Output the (X, Y) coordinate of the center of the cell containing the given text.  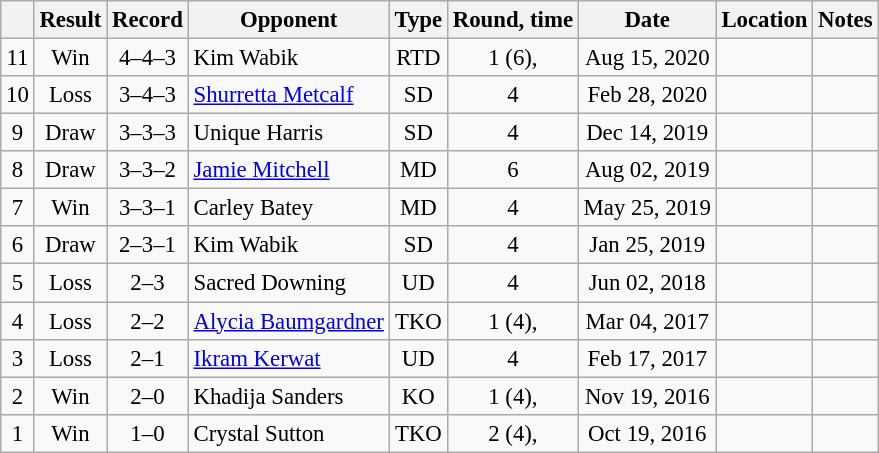
Carley Batey (288, 208)
Opponent (288, 20)
May 25, 2019 (647, 208)
Nov 19, 2016 (647, 396)
Round, time (512, 20)
Aug 15, 2020 (647, 58)
Feb 17, 2017 (647, 358)
Record (148, 20)
7 (18, 208)
8 (18, 170)
2–3–1 (148, 245)
Type (418, 20)
Unique Harris (288, 133)
3 (18, 358)
Dec 14, 2019 (647, 133)
2 (4), (512, 433)
Date (647, 20)
Aug 02, 2019 (647, 170)
Jamie Mitchell (288, 170)
3–4–3 (148, 95)
Alycia Baumgardner (288, 321)
Sacred Downing (288, 283)
Khadija Sanders (288, 396)
Oct 19, 2016 (647, 433)
Jan 25, 2019 (647, 245)
RTD (418, 58)
Jun 02, 2018 (647, 283)
3–3–1 (148, 208)
Result (70, 20)
2 (18, 396)
Crystal Sutton (288, 433)
1 (18, 433)
Ikram Kerwat (288, 358)
2–1 (148, 358)
Location (764, 20)
1–0 (148, 433)
11 (18, 58)
2–0 (148, 396)
2–3 (148, 283)
3–3–2 (148, 170)
3–3–3 (148, 133)
9 (18, 133)
4–4–3 (148, 58)
5 (18, 283)
Shurretta Metcalf (288, 95)
Notes (846, 20)
Feb 28, 2020 (647, 95)
1 (6), (512, 58)
10 (18, 95)
2–2 (148, 321)
KO (418, 396)
Mar 04, 2017 (647, 321)
